Find where the given text appears and provide that cell's center as [x, y] coordinate. 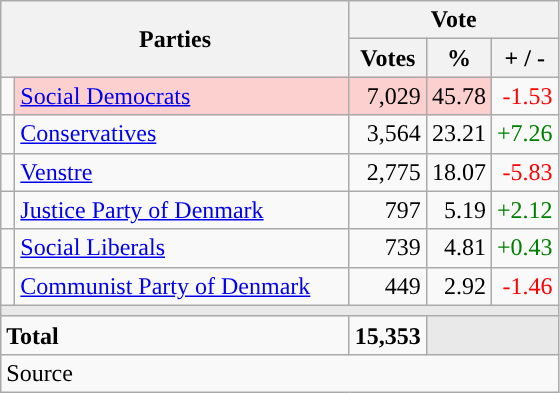
18.07 [458, 172]
2,775 [388, 172]
+ / - [524, 58]
+7.26 [524, 134]
15,353 [388, 335]
+2.12 [524, 210]
Conservatives [182, 134]
Venstre [182, 172]
739 [388, 248]
4.81 [458, 248]
23.21 [458, 134]
5.19 [458, 210]
7,029 [388, 96]
Vote [454, 20]
Source [280, 373]
Justice Party of Denmark [182, 210]
-1.46 [524, 286]
797 [388, 210]
Votes [388, 58]
-1.53 [524, 96]
Social Liberals [182, 248]
% [458, 58]
Total [176, 335]
+0.43 [524, 248]
Communist Party of Denmark [182, 286]
-5.83 [524, 172]
Social Democrats [182, 96]
2.92 [458, 286]
449 [388, 286]
45.78 [458, 96]
Parties [176, 39]
3,564 [388, 134]
